Return [X, Y] of the center of cell containing provided text 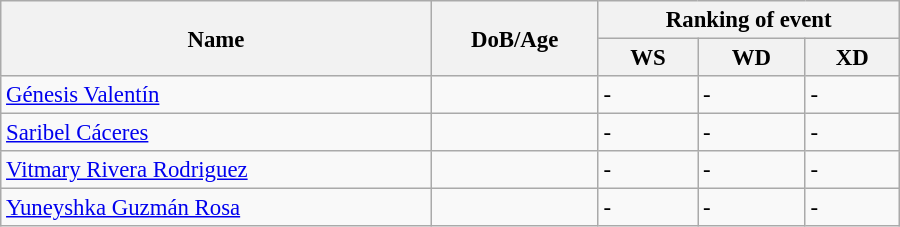
XD [852, 58]
Saribel Cáceres [216, 133]
Génesis Valentín [216, 95]
Ranking of event [748, 20]
Name [216, 38]
Vitmary Rivera Rodriguez [216, 170]
DoB/Age [514, 38]
WS [648, 58]
WD [752, 58]
Yuneyshka Guzmán Rosa [216, 208]
